Capture the cell that displays the provided text and extract its (x, y) central coordinate. 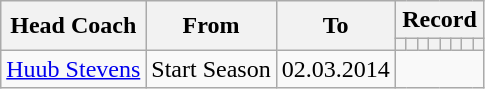
Record (439, 20)
To (336, 26)
Head Coach (74, 26)
From (211, 26)
Start Season (211, 69)
02.03.2014 (336, 69)
Huub Stevens (74, 69)
